Detect which cell encompasses the target text, then output its (x, y) center coordinate. 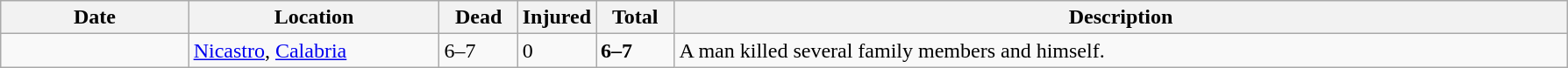
A man killed several family members and himself. (1121, 51)
Location (314, 17)
Description (1121, 17)
0 (556, 51)
Date (95, 17)
Injured (556, 17)
Dead (479, 17)
Nicastro, Calabria (314, 51)
Total (635, 17)
